Provide the (x, y) coordinate of the cell's center where the given text is located.  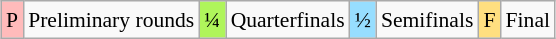
½ (363, 20)
F (489, 20)
Preliminary rounds (111, 20)
P (12, 20)
¼ (212, 20)
Quarterfinals (288, 20)
Final (528, 20)
Semifinals (427, 20)
